Identify which cell holds the provided text, then report its (x, y) central coordinate. 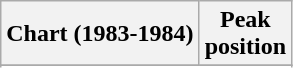
Peakposition (245, 34)
Chart (1983-1984) (100, 34)
